Find where the given text appears and provide that cell's center as (x, y) coordinate. 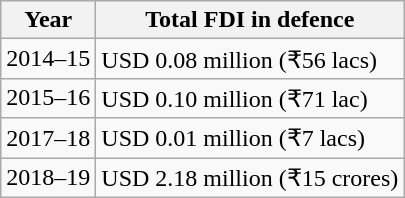
USD 2.18 million (₹15 crores) (250, 178)
2015–16 (48, 98)
2018–19 (48, 178)
2017–18 (48, 138)
2014–15 (48, 59)
Year (48, 20)
USD 0.08 million (₹56 lacs) (250, 59)
USD 0.10 million (₹71 lac) (250, 98)
Total FDI in defence (250, 20)
USD 0.01 million (₹7 lacs) (250, 138)
